Determine the (x, y) coordinate at the center of the cell enclosing the given text.  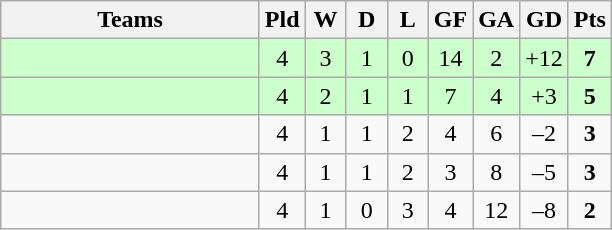
8 (496, 172)
+12 (544, 58)
14 (450, 58)
5 (590, 96)
12 (496, 210)
–8 (544, 210)
+3 (544, 96)
Teams (130, 20)
W (326, 20)
–2 (544, 134)
GD (544, 20)
6 (496, 134)
Pld (282, 20)
–5 (544, 172)
D (366, 20)
Pts (590, 20)
GF (450, 20)
GA (496, 20)
L (408, 20)
